Scan for the cell matching the given text and deliver its (x, y) coordinate at center. 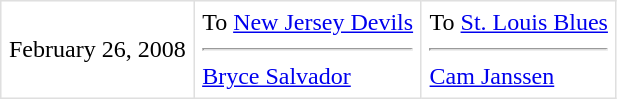
To St. Louis Blues Cam Janssen (518, 50)
February 26, 2008 (98, 50)
To New Jersey Devils Bryce Salvador (308, 50)
